Locate the cell with the specified text and output its (X, Y) center coordinate. 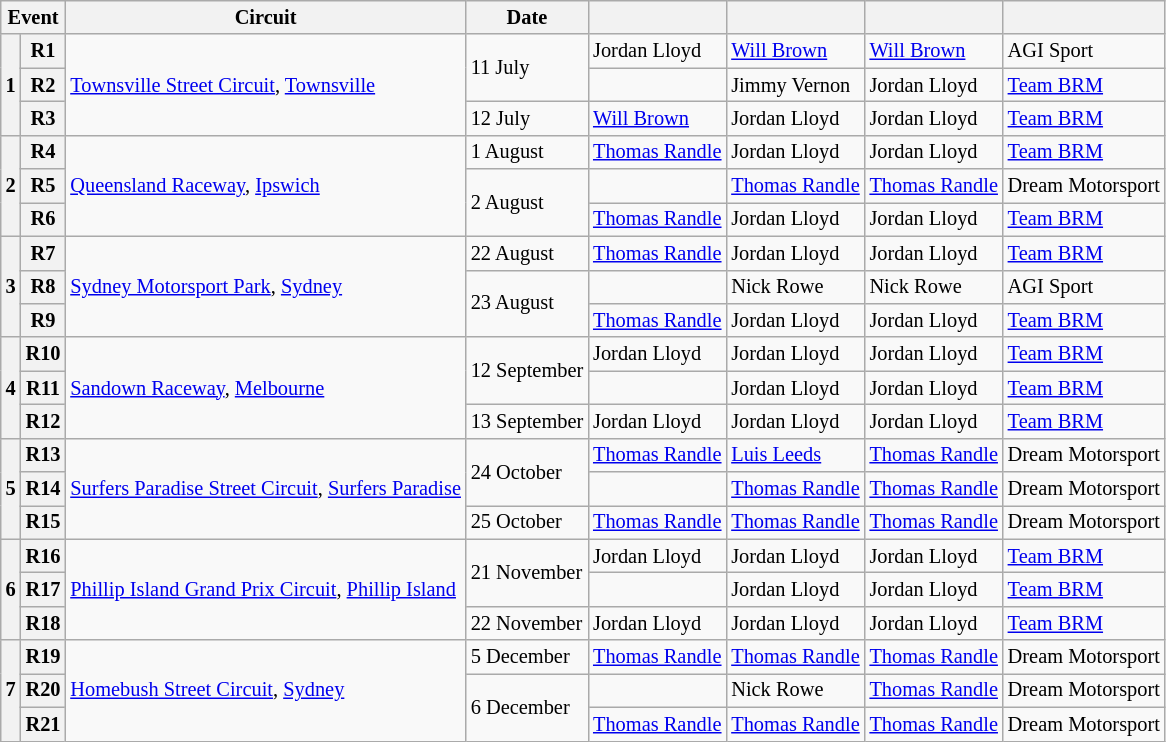
Luis Leeds (795, 455)
R10 (44, 354)
Sydney Motorsport Park, Sydney (265, 286)
Event (34, 17)
22 August (527, 253)
4 (11, 388)
R19 (44, 657)
Date (527, 17)
R13 (44, 455)
25 October (527, 522)
R5 (44, 186)
1 August (527, 152)
13 September (527, 421)
R9 (44, 320)
Townsville Street Circuit, Townsville (265, 84)
R12 (44, 421)
24 October (527, 472)
R1 (44, 51)
11 July (527, 68)
Homebush Street Circuit, Sydney (265, 690)
Circuit (265, 17)
6 December (527, 706)
R4 (44, 152)
3 (11, 286)
R11 (44, 388)
R17 (44, 589)
5 (11, 488)
Queensland Raceway, Ipswich (265, 186)
5 December (527, 657)
21 November (527, 572)
Phillip Island Grand Prix Circuit, Phillip Island (265, 590)
R6 (44, 219)
2 August (527, 202)
R2 (44, 85)
R18 (44, 623)
R20 (44, 690)
23 August (527, 304)
2 (11, 186)
Surfers Paradise Street Circuit, Surfers Paradise (265, 488)
22 November (527, 623)
Sandown Raceway, Melbourne (265, 388)
R3 (44, 118)
R8 (44, 287)
1 (11, 84)
Jimmy Vernon (795, 85)
12 September (527, 370)
R15 (44, 522)
7 (11, 690)
6 (11, 590)
R14 (44, 489)
R7 (44, 253)
R16 (44, 556)
12 July (527, 118)
R21 (44, 724)
